From the cell containing the given text, extract its center point as (X, Y) coordinate. 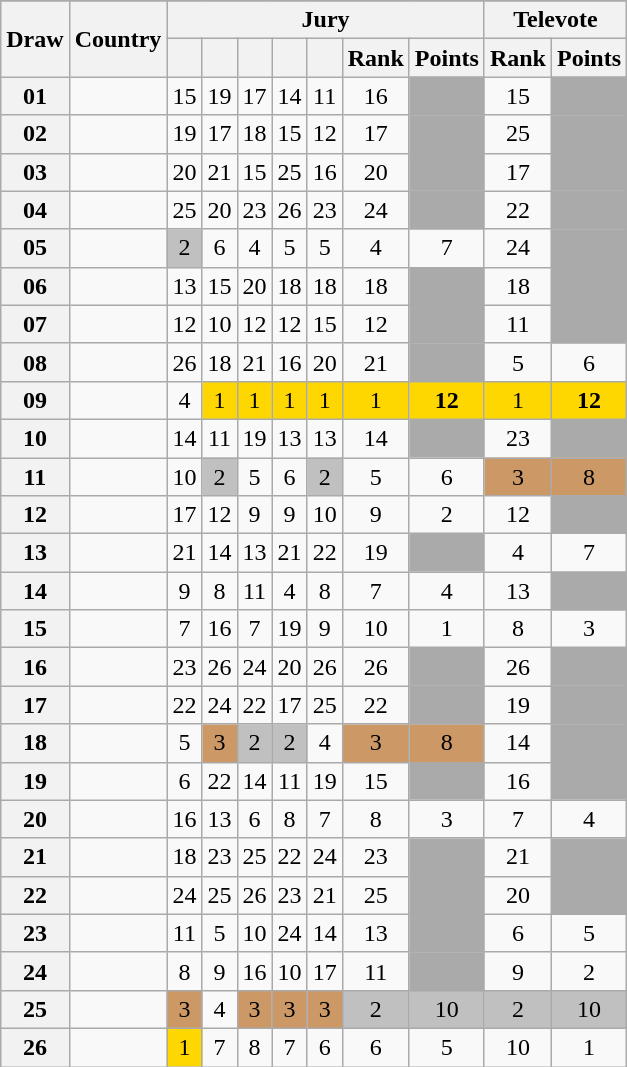
Draw (35, 39)
03 (35, 172)
Televote (555, 20)
09 (35, 400)
05 (35, 248)
06 (35, 286)
Jury (326, 20)
07 (35, 324)
02 (35, 134)
Country (118, 39)
01 (35, 96)
08 (35, 362)
04 (35, 210)
